Output the [X, Y] coordinate of the center of the cell containing the given text.  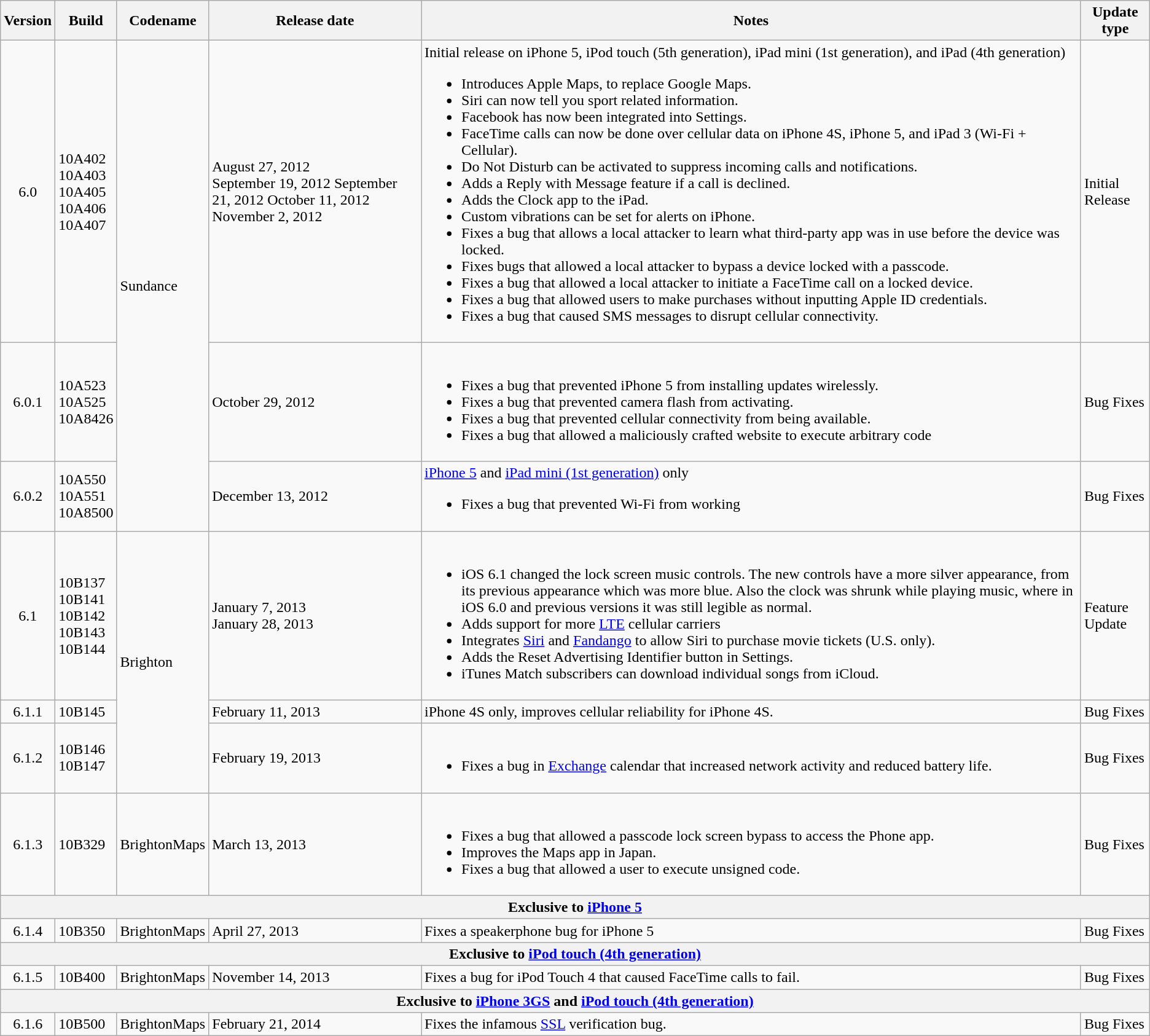
Version [28, 21]
Build [86, 21]
10B500 [86, 1024]
10B14610B147 [86, 758]
Sundance [163, 286]
6.1.4 [28, 930]
Exclusive to iPhone 5 [575, 907]
10A40210A40310A40510A40610A407 [86, 192]
iPhone 5 and iPad mini (1st generation) onlyFixes a bug that prevented Wi-Fi from working [751, 496]
December 13, 2012 [315, 496]
6.0.2 [28, 496]
6.1.6 [28, 1024]
November 14, 2013 [315, 977]
February 11, 2013 [315, 712]
iPhone 4S only, improves cellular reliability for iPhone 4S. [751, 712]
Brighton [163, 662]
August 27, 2012September 19, 2012 September 21, 2012 October 11, 2012 November 2, 2012 [315, 192]
10A55010A55110A8500 [86, 496]
6.1.1 [28, 712]
10B145 [86, 712]
Update type [1115, 21]
April 27, 2013 [315, 930]
10B13710B14110B14210B14310B144 [86, 616]
6.0 [28, 192]
February 19, 2013 [315, 758]
October 29, 2012 [315, 402]
Fixes a bug for iPod Touch 4 that caused FaceTime calls to fail. [751, 977]
10B400 [86, 977]
March 13, 2013 [315, 844]
Initial Release [1115, 192]
Exclusive to iPhone 3GS and iPod touch (4th generation) [575, 1001]
6.0.1 [28, 402]
6.1.3 [28, 844]
February 21, 2014 [315, 1024]
6.1 [28, 616]
6.1.2 [28, 758]
Fixes the infamous SSL verification bug. [751, 1024]
Codename [163, 21]
Fixes a speakerphone bug for iPhone 5 [751, 930]
January 7, 2013January 28, 2013 [315, 616]
Fixes a bug in Exchange calendar that increased network activity and reduced battery life. [751, 758]
6.1.5 [28, 977]
10B350 [86, 930]
Release date [315, 21]
Notes [751, 21]
10A52310A52510A8426 [86, 402]
10B329 [86, 844]
Exclusive to iPod touch (4th generation) [575, 954]
Feature Update [1115, 616]
